Find where the given text appears and provide that cell's center as (x, y) coordinate. 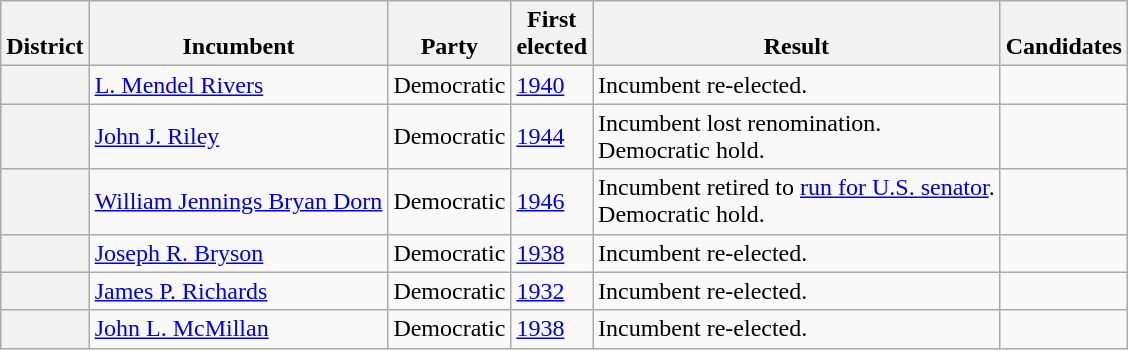
1946 (552, 202)
Result (797, 34)
John J. Riley (238, 136)
Incumbent retired to run for U.S. senator.Democratic hold. (797, 202)
William Jennings Bryan Dorn (238, 202)
Firstelected (552, 34)
1944 (552, 136)
Joseph R. Bryson (238, 253)
Incumbent (238, 34)
Incumbent lost renomination.Democratic hold. (797, 136)
1932 (552, 291)
James P. Richards (238, 291)
John L. McMillan (238, 329)
L. Mendel Rivers (238, 85)
1940 (552, 85)
Candidates (1064, 34)
Party (450, 34)
District (45, 34)
